Return (X, Y) of the center of cell containing provided text 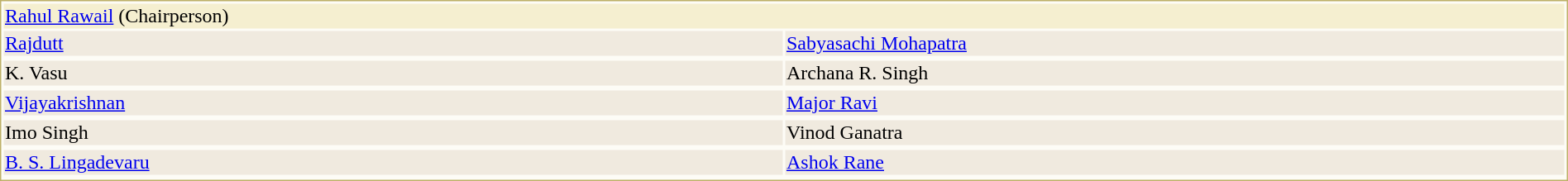
Rajdutt (393, 44)
K. Vasu (393, 74)
B. S. Lingadevaru (393, 163)
Archana R. Singh (1175, 74)
Vijayakrishnan (393, 103)
Ashok Rane (1175, 163)
Major Ravi (1175, 103)
Vinod Ganatra (1175, 133)
Imo Singh (393, 133)
Sabyasachi Mohapatra (1175, 44)
Rahul Rawail (Chairperson) (784, 16)
